Find where the given text appears and provide that cell's center as (X, Y) coordinate. 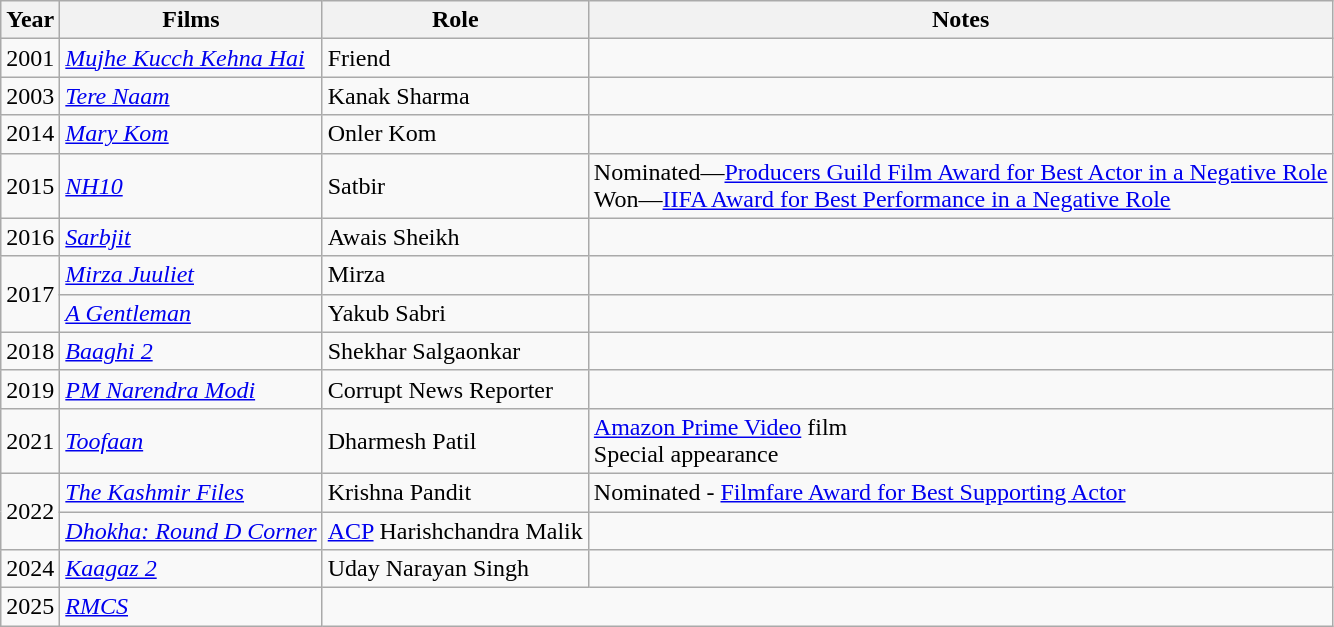
Satbir (455, 186)
Mirza Juuliet (191, 275)
Corrupt News Reporter (455, 389)
ACP Harishchandra Malik (455, 531)
2018 (30, 351)
Notes (960, 20)
Tere Naam (191, 96)
The Kashmir Files (191, 492)
NH10 (191, 186)
Role (455, 20)
2015 (30, 186)
2017 (30, 294)
2024 (30, 569)
2022 (30, 511)
Films (191, 20)
Kanak Sharma (455, 96)
Shekhar Salgaonkar (455, 351)
A Gentleman (191, 313)
2003 (30, 96)
Onler Kom (455, 134)
Mary Kom (191, 134)
Friend (455, 58)
Uday Narayan Singh (455, 569)
2001 (30, 58)
PM Narendra Modi (191, 389)
2016 (30, 237)
2025 (30, 607)
2019 (30, 389)
Dharmesh Patil (455, 440)
Toofaan (191, 440)
Yakub Sabri (455, 313)
Dhokha: Round D Corner (191, 531)
Mirza (455, 275)
2021 (30, 440)
Baaghi 2 (191, 351)
Nominated—Producers Guild Film Award for Best Actor in a Negative Role Won—IIFA Award for Best Performance in a Negative Role (960, 186)
Awais Sheikh (455, 237)
Nominated - Filmfare Award for Best Supporting Actor (960, 492)
Mujhe Kucch Kehna Hai (191, 58)
Krishna Pandit (455, 492)
2014 (30, 134)
Sarbjit (191, 237)
Year (30, 20)
RMCS (191, 607)
Amazon Prime Video filmSpecial appearance (960, 440)
Kaagaz 2 (191, 569)
